Find where the given text appears and provide that cell's center as (x, y) coordinate. 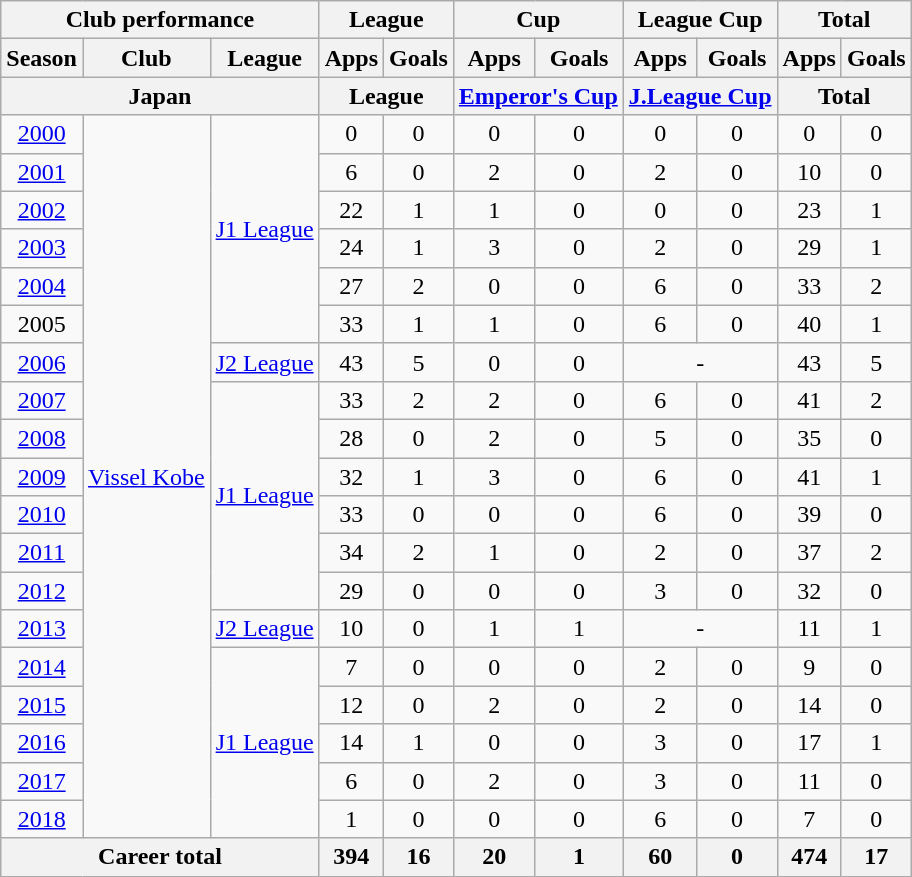
2001 (42, 172)
24 (351, 248)
2014 (42, 667)
Cup (538, 20)
2015 (42, 705)
40 (809, 324)
2018 (42, 819)
J.League Cup (700, 96)
39 (809, 515)
28 (351, 438)
23 (809, 210)
27 (351, 286)
2004 (42, 286)
Club (146, 58)
2009 (42, 477)
2007 (42, 400)
Emperor's Cup (538, 96)
20 (494, 857)
16 (419, 857)
2002 (42, 210)
2012 (42, 591)
474 (809, 857)
60 (660, 857)
2016 (42, 743)
34 (351, 553)
9 (809, 667)
2003 (42, 248)
2017 (42, 781)
2000 (42, 134)
Japan (160, 96)
2011 (42, 553)
2010 (42, 515)
2005 (42, 324)
2006 (42, 362)
2013 (42, 629)
12 (351, 705)
League Cup (700, 20)
2008 (42, 438)
Vissel Kobe (146, 476)
Season (42, 58)
Career total (160, 857)
394 (351, 857)
37 (809, 553)
35 (809, 438)
Club performance (160, 20)
22 (351, 210)
